Provide the (x, y) coordinate of the cell's center where the given text is located.  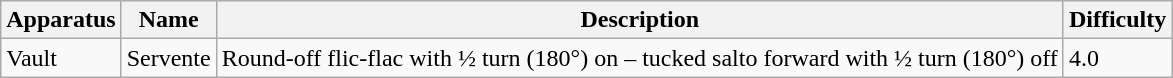
Name (168, 20)
Servente (168, 58)
Vault (61, 58)
Round-off flic-flac with ½ turn (180°) on – tucked salto forward with ½ turn (180°) off (640, 58)
Description (640, 20)
Apparatus (61, 20)
4.0 (1117, 58)
Difficulty (1117, 20)
